From the cell containing the given text, extract its center point as [x, y] coordinate. 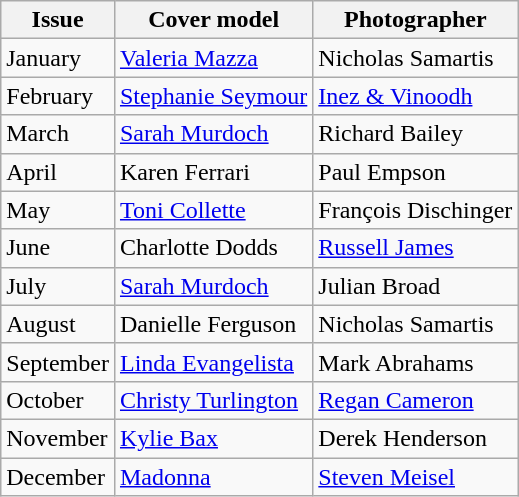
Photographer [416, 20]
April [58, 172]
November [58, 438]
Valeria Mazza [213, 58]
François Dischinger [416, 210]
Derek Henderson [416, 438]
July [58, 286]
Danielle Ferguson [213, 324]
Paul Empson [416, 172]
Karen Ferrari [213, 172]
Kylie Bax [213, 438]
February [58, 96]
Charlotte Dodds [213, 248]
September [58, 362]
Toni Collette [213, 210]
Inez & Vinoodh [416, 96]
December [58, 477]
Julian Broad [416, 286]
October [58, 400]
Issue [58, 20]
January [58, 58]
Russell James [416, 248]
August [58, 324]
Cover model [213, 20]
Madonna [213, 477]
Steven Meisel [416, 477]
June [58, 248]
Linda Evangelista [213, 362]
Christy Turlington [213, 400]
Mark Abrahams [416, 362]
March [58, 134]
Stephanie Seymour [213, 96]
May [58, 210]
Regan Cameron [416, 400]
Richard Bailey [416, 134]
